Return [x, y] of the center of cell containing provided text 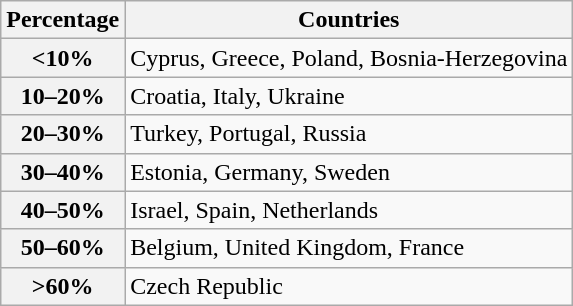
Czech Republic [349, 286]
>60% [63, 286]
20–30% [63, 134]
Croatia, Italy, Ukraine [349, 96]
<10% [63, 58]
Cyprus, Greece, Poland, Bosnia-Herzegovina [349, 58]
Belgium, United Kingdom, France [349, 248]
10–20% [63, 96]
Israel, Spain, Netherlands [349, 210]
40–50% [63, 210]
Percentage [63, 20]
50–60% [63, 248]
30–40% [63, 172]
Countries [349, 20]
Turkey, Portugal, Russia [349, 134]
Estonia, Germany, Sweden [349, 172]
